Locate the cell with the specified text and output its [X, Y] center coordinate. 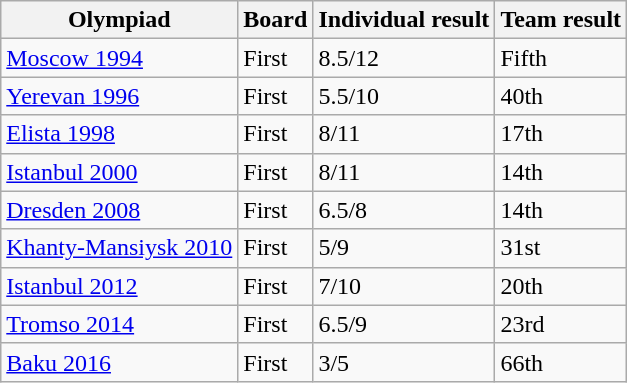
7/10 [404, 286]
Individual result [404, 20]
5/9 [404, 248]
Yerevan 1996 [120, 96]
Olympiad [120, 20]
Istanbul 2012 [120, 286]
5.5/10 [404, 96]
23rd [561, 324]
Khanty-Mansiysk 2010 [120, 248]
Istanbul 2000 [120, 172]
6.5/9 [404, 324]
Dresden 2008 [120, 210]
17th [561, 134]
Baku 2016 [120, 362]
Tromso 2014 [120, 324]
Elista 1998 [120, 134]
20th [561, 286]
Fifth [561, 58]
40th [561, 96]
Board [276, 20]
8.5/12 [404, 58]
Moscow 1994 [120, 58]
Team result [561, 20]
3/5 [404, 362]
6.5/8 [404, 210]
31st [561, 248]
66th [561, 362]
